Output the (x, y) coordinate of the center of the cell containing the given text.  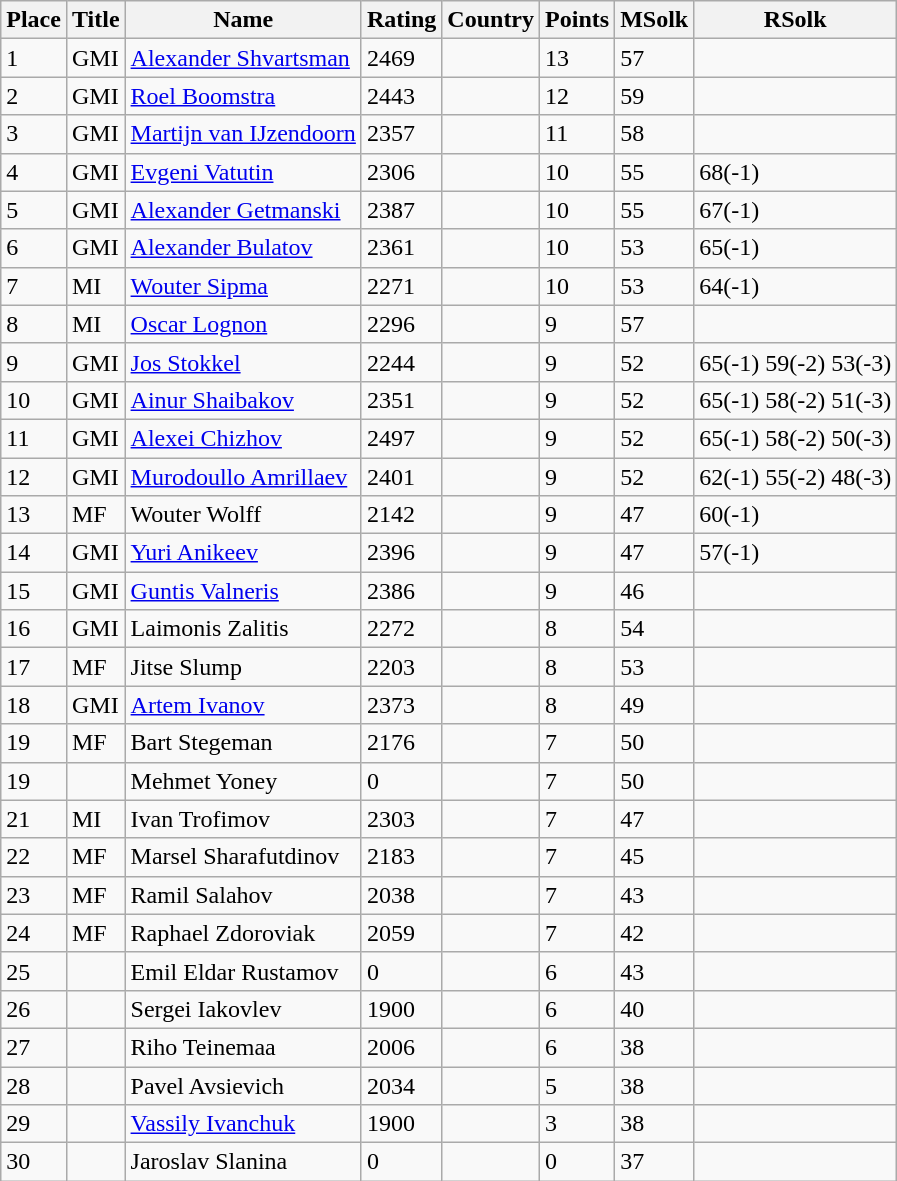
2357 (401, 134)
Alexander Bulatov (243, 248)
14 (34, 553)
17 (34, 667)
16 (34, 629)
MSolk (654, 20)
Country (491, 20)
Pavel Avsievich (243, 1085)
18 (34, 705)
4 (34, 172)
Ainur Shaibakov (243, 400)
RSolk (796, 20)
2176 (401, 743)
65(-1) 58(-2) 50(-3) (796, 438)
2034 (401, 1085)
45 (654, 857)
2497 (401, 438)
2396 (401, 553)
Bart Stegeman (243, 743)
Rating (401, 20)
2387 (401, 210)
Sergei Iakovlev (243, 1009)
15 (34, 591)
28 (34, 1085)
64(-1) (796, 286)
Wouter Sipma (243, 286)
68(-1) (796, 172)
Martijn van IJzendoorn (243, 134)
59 (654, 96)
Evgeni Vatutin (243, 172)
Yuri Anikeev (243, 553)
Name (243, 20)
65(-1) (796, 248)
2038 (401, 895)
65(-1) 59(-2) 53(-3) (796, 362)
Title (96, 20)
Murodoullo Amrillaev (243, 477)
2244 (401, 362)
23 (34, 895)
Oscar Lognon (243, 324)
2006 (401, 1047)
62(-1) 55(-2) 48(-3) (796, 477)
2296 (401, 324)
2351 (401, 400)
58 (654, 134)
2373 (401, 705)
Ivan Trofimov (243, 819)
Wouter Wolff (243, 515)
Place (34, 20)
Ramil Salahov (243, 895)
2443 (401, 96)
Roel Boomstra (243, 96)
27 (34, 1047)
Jos Stokkel (243, 362)
2 (34, 96)
2271 (401, 286)
54 (654, 629)
Marsel Sharafutdinov (243, 857)
Artem Ivanov (243, 705)
26 (34, 1009)
60(-1) (796, 515)
Alexander Getmanski (243, 210)
29 (34, 1124)
46 (654, 591)
Jaroslav Slanina (243, 1162)
22 (34, 857)
2272 (401, 629)
2386 (401, 591)
Alexander Shvartsman (243, 58)
Emil Eldar Rustamov (243, 971)
Jitse Slump (243, 667)
40 (654, 1009)
37 (654, 1162)
2303 (401, 819)
65(-1) 58(-2) 51(-3) (796, 400)
Guntis Valneris (243, 591)
Alexei Chizhov (243, 438)
Raphael Zdoroviak (243, 933)
2306 (401, 172)
2183 (401, 857)
2059 (401, 933)
57(-1) (796, 553)
49 (654, 705)
2361 (401, 248)
Points (578, 20)
21 (34, 819)
1 (34, 58)
24 (34, 933)
2203 (401, 667)
42 (654, 933)
25 (34, 971)
Riho Teinemaa (243, 1047)
2469 (401, 58)
2401 (401, 477)
67(-1) (796, 210)
Laimonis Zalitis (243, 629)
Vassily Ivanchuk (243, 1124)
2142 (401, 515)
30 (34, 1162)
Mehmet Yoney (243, 781)
